Output the (x, y) coordinate of the center of the cell containing the given text.  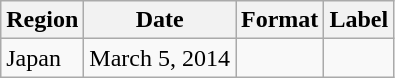
Japan (42, 58)
March 5, 2014 (160, 58)
Date (160, 20)
Label (359, 20)
Region (42, 20)
Format (280, 20)
